From the cell containing the given text, extract its center point as [x, y] coordinate. 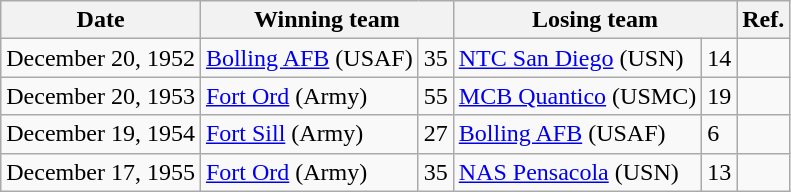
6 [720, 134]
14 [720, 58]
December 20, 1953 [101, 96]
Fort Sill (Army) [309, 134]
NAS Pensacola (USN) [577, 172]
MCB Quantico (USMC) [577, 96]
December 20, 1952 [101, 58]
Date [101, 20]
December 17, 1955 [101, 172]
27 [436, 134]
Losing team [594, 20]
13 [720, 172]
NTC San Diego (USN) [577, 58]
55 [436, 96]
Ref. [764, 20]
19 [720, 96]
December 19, 1954 [101, 134]
Winning team [326, 20]
